Return (X, Y) of the center of cell containing provided text 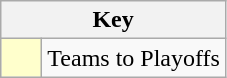
Teams to Playoffs (134, 58)
Key (114, 20)
